Output the [x, y] coordinate of the center of the cell containing the given text.  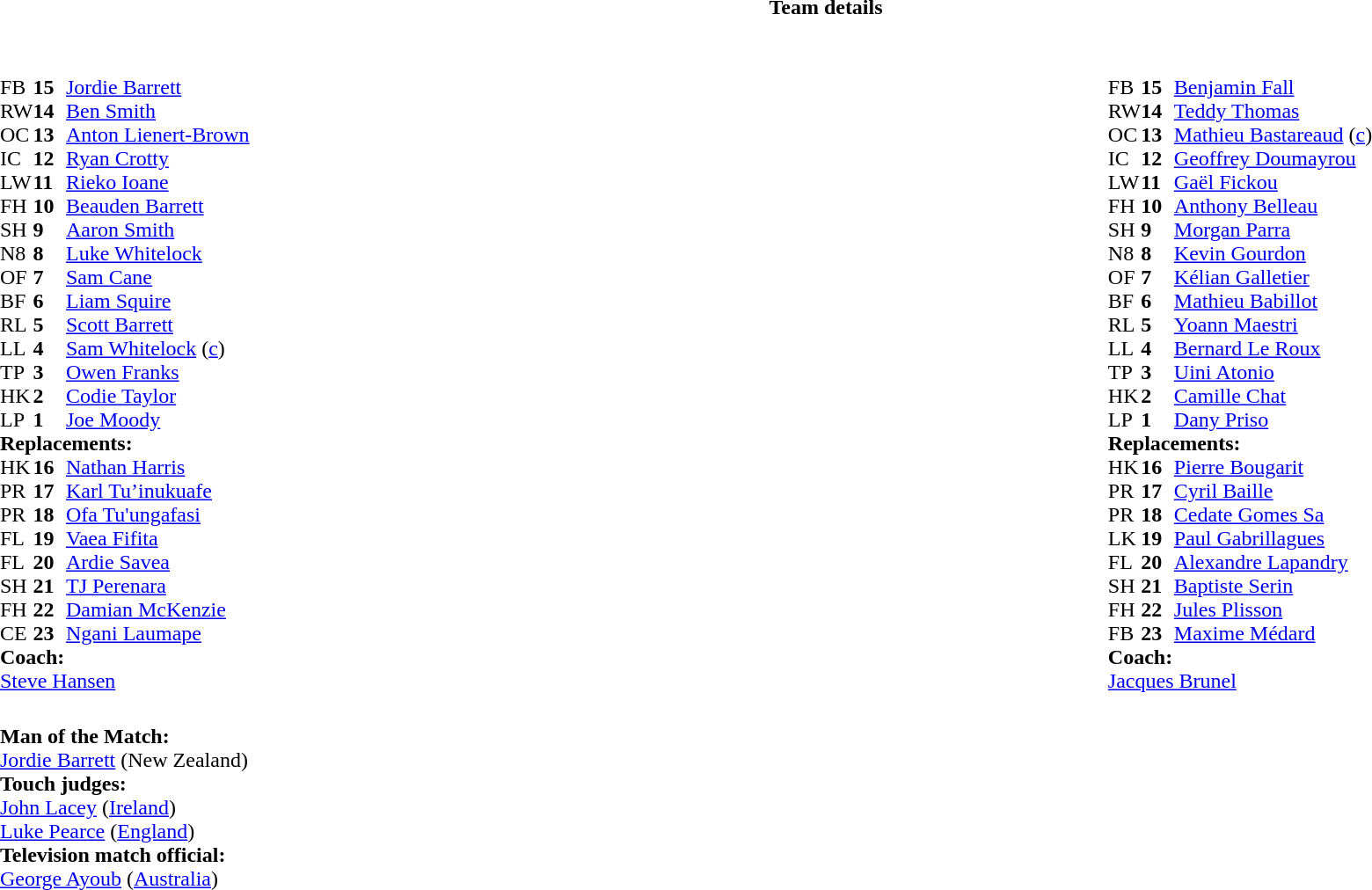
Mathieu Babillot [1273, 301]
Rieko Ioane [158, 183]
Pierre Bougarit [1273, 468]
TJ Perenara [158, 586]
Ben Smith [158, 111]
Jules Plisson [1273, 610]
Jordie Barrett [158, 88]
Sam Cane [158, 278]
Ngani Laumape [158, 633]
Gaël Fickou [1273, 183]
Paul Gabrillagues [1273, 538]
Cedate Gomes Sa [1273, 515]
Kevin Gourdon [1273, 253]
Steve Hansen [125, 681]
Yoann Maestri [1273, 325]
Vaea Fifita [158, 538]
Cyril Baille [1273, 491]
Nathan Harris [158, 468]
CE [17, 633]
Luke Whitelock [158, 253]
Owen Franks [158, 373]
Ofa Tu'ungafasi [158, 515]
Damian McKenzie [158, 610]
Anton Lienert-Brown [158, 135]
Baptiste Serin [1273, 586]
Ryan Crotty [158, 158]
Ardie Savea [158, 563]
Beauden Barrett [158, 206]
Jacques Brunel [1240, 681]
LK [1125, 538]
Sam Whitelock (c) [158, 348]
Karl Tu’inukuafe [158, 491]
Anthony Belleau [1273, 206]
Scott Barrett [158, 325]
Maxime Médard [1273, 633]
Benjamin Fall [1273, 88]
Teddy Thomas [1273, 111]
Codie Taylor [158, 396]
Bernard Le Roux [1273, 348]
Dany Priso [1273, 420]
Alexandre Lapandry [1273, 563]
Liam Squire [158, 301]
Mathieu Bastareaud (c) [1273, 135]
Kélian Galletier [1273, 278]
Aaron Smith [158, 230]
Camille Chat [1273, 396]
Geoffrey Doumayrou [1273, 158]
Joe Moody [158, 420]
Uini Atonio [1273, 373]
Morgan Parra [1273, 230]
